Provide the (X, Y) coordinate of the cell's center where the given text is located.  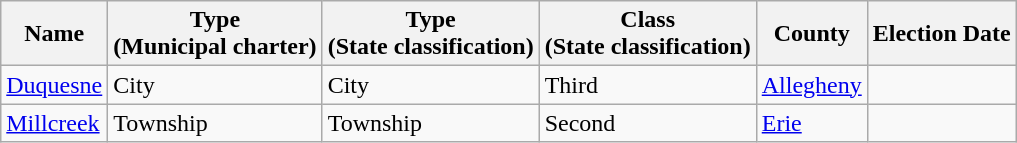
Election Date (942, 34)
Erie (812, 123)
Type(Municipal charter) (215, 34)
Type(State classification) (430, 34)
Third (648, 85)
Second (648, 123)
County (812, 34)
Class(State classification) (648, 34)
Duquesne (54, 85)
Name (54, 34)
Allegheny (812, 85)
Millcreek (54, 123)
